Search for the cell housing the specified text and yield its (x, y) center coordinate. 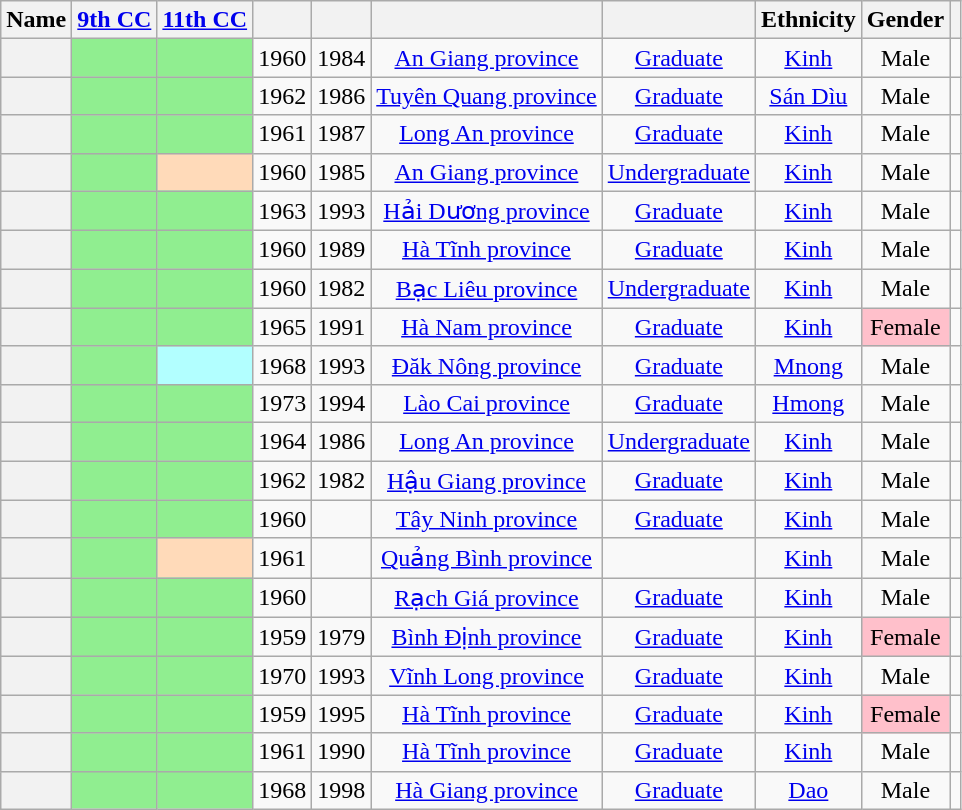
Hmong (808, 403)
Vĩnh Long province (486, 676)
1991 (342, 327)
Dao (808, 790)
Bạc Liêu province (486, 289)
Hải Dương province (486, 211)
Đăk Nông province (486, 365)
Gender (905, 20)
11th CC (205, 20)
Tây Ninh province (486, 519)
Rạch Giá province (486, 598)
1987 (342, 134)
Hà Nam province (486, 327)
1990 (342, 752)
1963 (282, 211)
Name (36, 20)
1979 (342, 637)
1998 (342, 790)
1965 (282, 327)
Sán Dìu (808, 96)
Quảng Bình province (486, 558)
1970 (282, 676)
Tuyên Quang province (486, 96)
9th CC (114, 20)
Ethnicity (808, 20)
1973 (282, 403)
1995 (342, 714)
Bình Định province (486, 637)
Lào Cai province (486, 403)
1984 (342, 58)
Hà Giang province (486, 790)
1964 (282, 441)
Hậu Giang province (486, 480)
1989 (342, 250)
1994 (342, 403)
Mnong (808, 365)
1985 (342, 172)
